Find where the given text appears and provide that cell's center as [X, Y] coordinate. 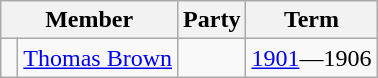
Party [212, 20]
Thomas Brown [98, 58]
Member [90, 20]
1901—1906 [312, 58]
Term [312, 20]
